Return (X, Y) of the center of cell containing provided text 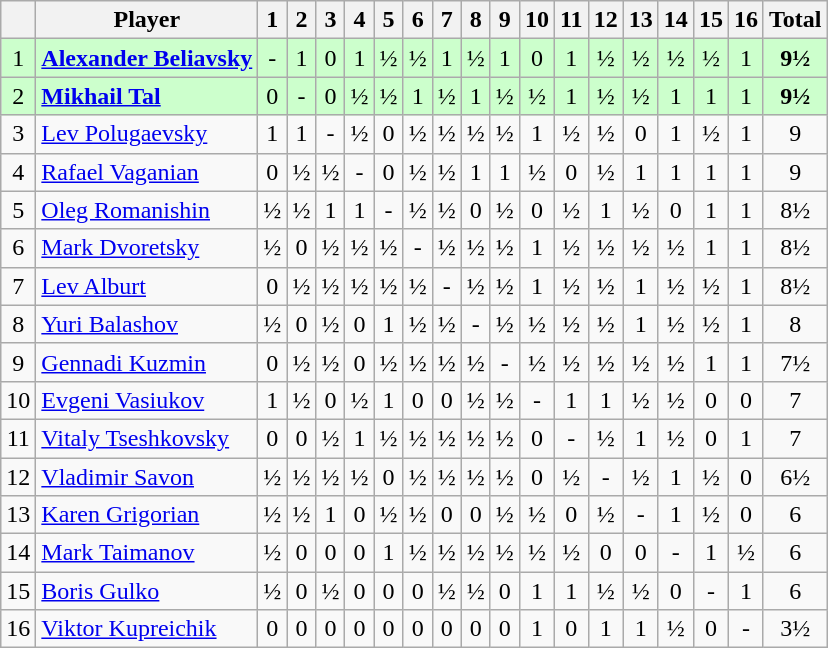
Boris Gulko (147, 591)
3½ (795, 629)
6½ (795, 477)
Player (147, 20)
Lev Alburt (147, 286)
Mark Dvoretsky (147, 248)
Mark Taimanov (147, 553)
Total (795, 20)
Vladimir Savon (147, 477)
Mikhail Tal (147, 96)
Oleg Romanishin (147, 210)
Evgeni Vasiukov (147, 400)
Gennadi Kuzmin (147, 362)
Rafael Vaganian (147, 172)
Viktor Kupreichik (147, 629)
7½ (795, 362)
Vitaly Tseshkovsky (147, 438)
Alexander Beliavsky (147, 58)
Lev Polugaevsky (147, 134)
Yuri Balashov (147, 324)
Karen Grigorian (147, 515)
